Return [x, y] of the center of cell containing provided text 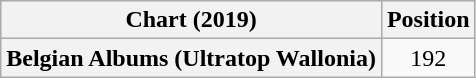
Belgian Albums (Ultratop Wallonia) [192, 58]
Chart (2019) [192, 20]
Position [428, 20]
192 [428, 58]
